Find where the given text appears and provide that cell's center as (X, Y) coordinate. 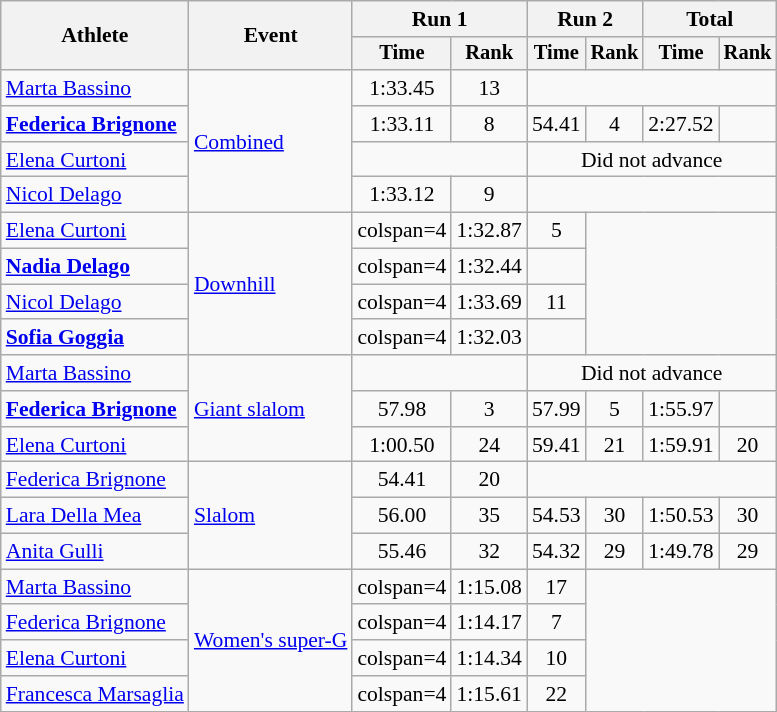
Lara Della Mea (95, 516)
1:32.87 (488, 231)
1:32.44 (488, 267)
4 (615, 124)
1:33.45 (402, 88)
1:33.69 (488, 302)
21 (615, 445)
8 (488, 124)
17 (556, 587)
Slalom (271, 516)
Run 1 (440, 19)
32 (488, 552)
1:55.97 (680, 409)
1:15.61 (488, 694)
59.41 (556, 445)
55.46 (402, 552)
1:33.11 (402, 124)
10 (556, 658)
Run 2 (585, 19)
Sofia Goggia (95, 338)
Nadia Delago (95, 267)
2:27.52 (680, 124)
Combined (271, 141)
1:14.17 (488, 623)
1:33.12 (402, 195)
22 (556, 694)
Total (710, 19)
56.00 (402, 516)
11 (556, 302)
35 (488, 516)
3 (488, 409)
1:50.53 (680, 516)
54.32 (556, 552)
57.99 (556, 409)
57.98 (402, 409)
Event (271, 36)
24 (488, 445)
54.53 (556, 516)
Francesca Marsaglia (95, 694)
1:14.34 (488, 658)
1:59.91 (680, 445)
9 (488, 195)
Giant slalom (271, 408)
Athlete (95, 36)
Downhill (271, 284)
Women's super-G (271, 640)
1:32.03 (488, 338)
1:15.08 (488, 587)
Anita Gulli (95, 552)
13 (488, 88)
1:00.50 (402, 445)
1:49.78 (680, 552)
7 (556, 623)
